Return the [x, y] coordinate for the center point of the cell that contains the specified text.  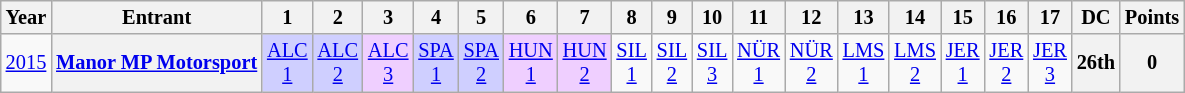
LMS2 [915, 63]
9 [672, 17]
Manor MP Motorsport [156, 63]
4 [436, 17]
7 [585, 17]
0 [1152, 63]
SIL1 [631, 63]
DC [1096, 17]
8 [631, 17]
15 [963, 17]
ALC1 [287, 63]
26th [1096, 63]
2015 [26, 63]
SPA1 [436, 63]
SIL2 [672, 63]
SPA2 [482, 63]
JER1 [963, 63]
HUN2 [585, 63]
11 [758, 17]
SIL3 [712, 63]
NÜR1 [758, 63]
1 [287, 17]
HUN1 [531, 63]
JER2 [1006, 63]
16 [1006, 17]
14 [915, 17]
12 [812, 17]
Entrant [156, 17]
2 [338, 17]
Year [26, 17]
NÜR2 [812, 63]
Points [1152, 17]
LMS1 [864, 63]
JER3 [1050, 63]
5 [482, 17]
10 [712, 17]
13 [864, 17]
3 [388, 17]
6 [531, 17]
ALC2 [338, 63]
ALC3 [388, 63]
17 [1050, 17]
